Return the (x, y) coordinate for the center point of the cell that contains the specified text.  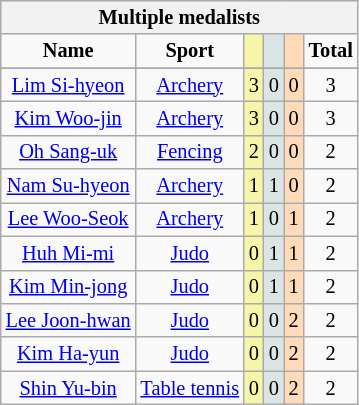
Lee Joon-hwan (68, 320)
Lee Woo-Seok (68, 219)
Fencing (190, 152)
Lim Si-hyeon (68, 85)
Kim Woo-jin (68, 118)
Shin Yu-bin (68, 388)
Sport (190, 51)
Multiple medalists (180, 17)
Huh Mi-mi (68, 253)
Nam Su-hyeon (68, 186)
Kim Min-jong (68, 287)
Table tennis (190, 388)
Oh Sang-uk (68, 152)
Name (68, 51)
Total (331, 51)
Kim Ha-yun (68, 354)
